Capture the cell that displays the provided text and extract its (X, Y) central coordinate. 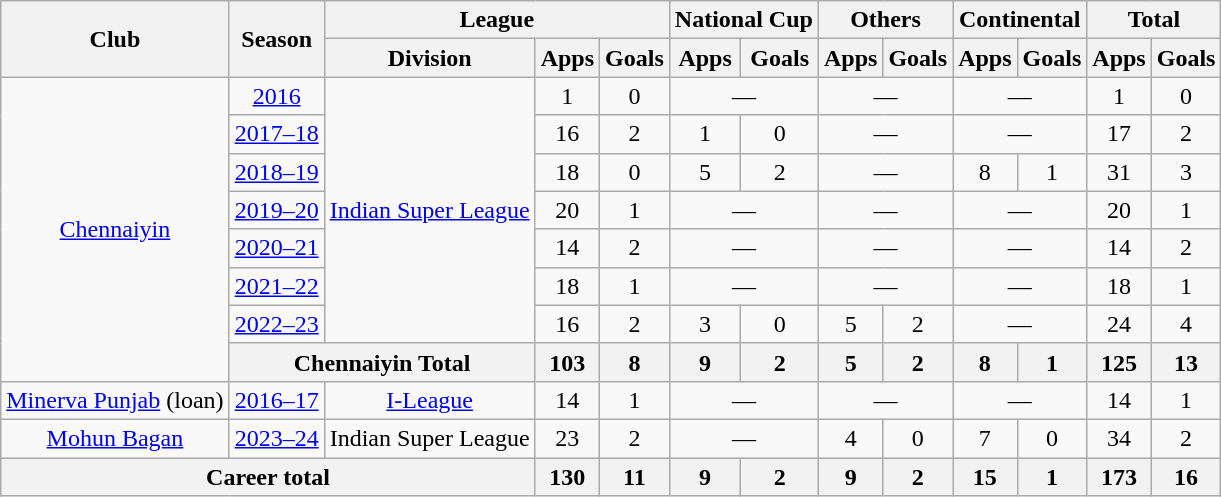
Minerva Punjab (loan) (115, 400)
24 (1119, 324)
Chennaiyin Total (382, 362)
2020–21 (276, 248)
League (496, 20)
Division (430, 58)
34 (1119, 438)
125 (1119, 362)
2018–19 (276, 172)
2022–23 (276, 324)
Season (276, 39)
2019–20 (276, 210)
Others (885, 20)
173 (1119, 477)
I-League (430, 400)
130 (567, 477)
7 (985, 438)
2016–17 (276, 400)
2017–18 (276, 134)
National Cup (744, 20)
23 (567, 438)
31 (1119, 172)
2016 (276, 96)
Career total (268, 477)
13 (1186, 362)
Chennaiyin (115, 229)
Club (115, 39)
15 (985, 477)
Continental (1020, 20)
2021–22 (276, 286)
2023–24 (276, 438)
17 (1119, 134)
Mohun Bagan (115, 438)
11 (635, 477)
103 (567, 362)
Total (1154, 20)
